Scan for the cell matching the given text and deliver its [X, Y] coordinate at center. 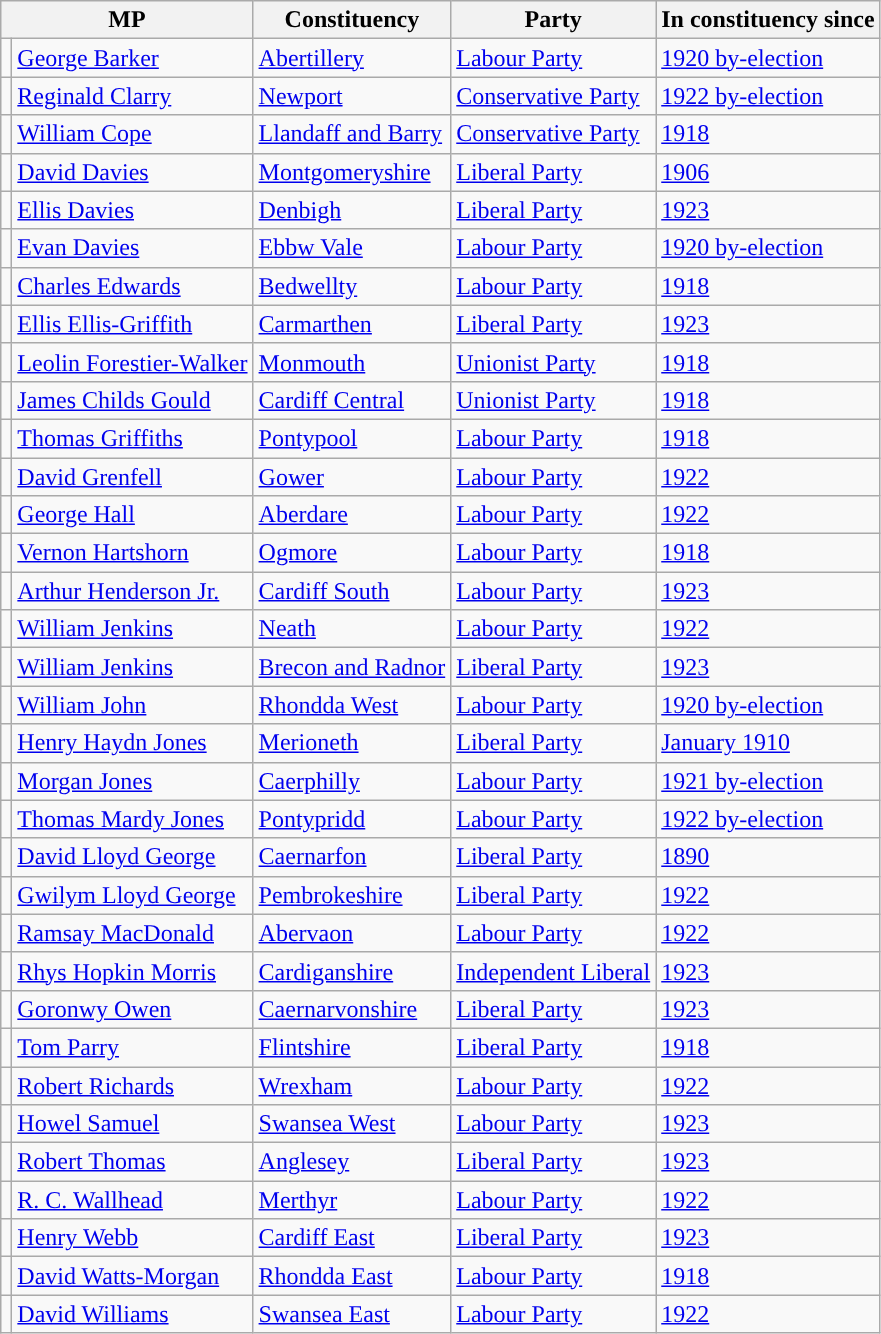
Wrexham [352, 1085]
Constituency [352, 20]
Llandaff and Barry [352, 134]
Cardiff Central [352, 400]
Denbigh [352, 210]
Howel Samuel [132, 1124]
Abertillery [352, 58]
Cardiganshire [352, 971]
Montgomeryshire [352, 172]
MP [127, 20]
Leolin Forestier-Walker [132, 362]
Abervaon [352, 933]
Thomas Mardy Jones [132, 819]
James Childs Gould [132, 400]
Henry Webb [132, 1238]
Ellis Ellis-Griffith [132, 324]
Caerphilly [352, 781]
Anglesey [352, 1162]
Gower [352, 477]
Pembrokeshire [352, 895]
Neath [352, 629]
Cardiff East [352, 1238]
David Davies [132, 172]
Vernon Hartshorn [132, 553]
Pontypool [352, 438]
1906 [768, 172]
David Watts-Morgan [132, 1276]
Cardiff South [352, 591]
R. C. Wallhead [132, 1200]
Bedwellty [352, 286]
Flintshire [352, 1047]
Henry Haydn Jones [132, 743]
David Williams [132, 1314]
William Cope [132, 134]
David Grenfell [132, 477]
Ebbw Vale [352, 248]
Caernarfon [352, 857]
Robert Richards [132, 1085]
Independent Liberal [554, 971]
Caernarvonshire [352, 1009]
Arthur Henderson Jr. [132, 591]
Swansea East [352, 1314]
George Barker [132, 58]
Brecon and Radnor [352, 667]
Morgan Jones [132, 781]
Rhys Hopkin Morris [132, 971]
Charles Edwards [132, 286]
Rhondda West [352, 705]
Goronwy Owen [132, 1009]
Swansea West [352, 1124]
Reginald Clarry [132, 96]
Thomas Griffiths [132, 438]
Evan Davies [132, 248]
1921 by-election [768, 781]
George Hall [132, 515]
January 1910 [768, 743]
In constituency since [768, 20]
Party [554, 20]
Pontypridd [352, 819]
Rhondda East [352, 1276]
David Lloyd George [132, 857]
Tom Parry [132, 1047]
Merthyr [352, 1200]
1890 [768, 857]
William John [132, 705]
Ramsay MacDonald [132, 933]
Robert Thomas [132, 1162]
Monmouth [352, 362]
Aberdare [352, 515]
Gwilym Lloyd George [132, 895]
Merioneth [352, 743]
Newport [352, 96]
Ogmore [352, 553]
Carmarthen [352, 324]
Ellis Davies [132, 210]
